Pinpoint the cell where the given text exists, returning its (X, Y) midpoint coordinate. 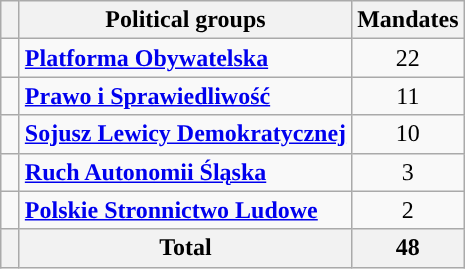
10 (408, 134)
3 (408, 172)
Sojusz Lewicy Demokratycznej (185, 134)
11 (408, 96)
Polskie Stronnictwo Ludowe (185, 210)
2 (408, 210)
Mandates (408, 20)
Total (185, 248)
22 (408, 58)
Prawo i Sprawiedliwość (185, 96)
48 (408, 248)
Ruch Autonomii Śląska (185, 172)
Political groups (185, 20)
Platforma Obywatelska (185, 58)
